Return the [x, y] coordinate for the center point of the cell that contains the specified text.  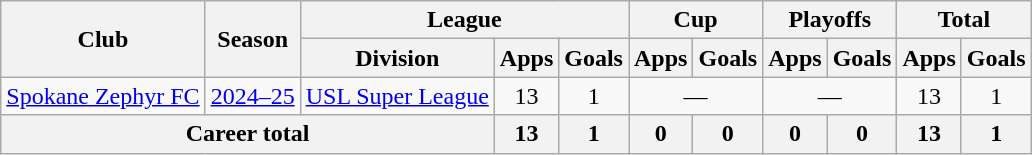
Cup [695, 20]
Total [964, 20]
USL Super League [397, 96]
Club [103, 39]
Career total [248, 134]
Playoffs [830, 20]
Spokane Zephyr FC [103, 96]
2024–25 [252, 96]
Season [252, 39]
Division [397, 58]
League [464, 20]
